Output the [x, y] coordinate of the center of the cell containing the given text.  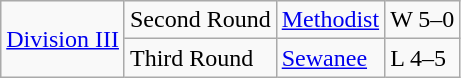
Division III [63, 39]
W 5–0 [422, 20]
Third Round [200, 58]
Sewanee [330, 58]
Second Round [200, 20]
L 4–5 [422, 58]
Methodist [330, 20]
